Return the [X, Y] coordinate for the center point of the cell that contains the specified text.  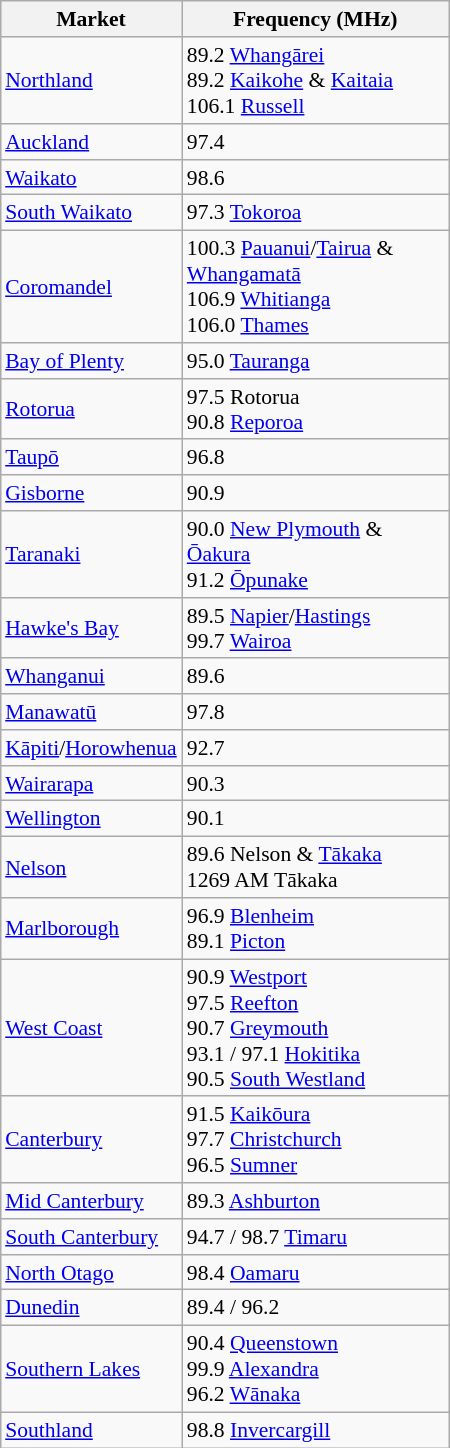
90.4 Queenstown 99.9 Alexandra 96.2 Wānaka [316, 1368]
Auckland [91, 142]
Waikato [91, 177]
Mid Canterbury [91, 1201]
Southland [91, 1430]
97.4 [316, 142]
Market [91, 19]
91.5 Kaikōura 97.7 Christchurch 96.5 Sumner [316, 1140]
97.8 [316, 712]
Gisborne [91, 493]
89.3 Ashburton [316, 1201]
Whanganui [91, 676]
90.1 [316, 819]
97.5 Rotorua 90.8 Reporoa [316, 408]
Kāpiti/Horowhenua [91, 748]
92.7 [316, 748]
Wellington [91, 819]
Coromandel [91, 286]
89.6 Nelson & Tākaka 1269 AM Tākaka [316, 866]
North Otago [91, 1272]
89.2 Whangārei 89.2 Kaikohe & Kaitaia 106.1 Russell [316, 80]
100.3 Pauanui/Tairua & Whangamatā 106.9 Whitianga 106.0 Thames [316, 286]
South Waikato [91, 213]
Northland [91, 80]
West Coast [91, 1028]
98.4 Oamaru [316, 1272]
Nelson [91, 866]
South Canterbury [91, 1237]
89.5 Napier/Hastings 99.7 Wairoa [316, 628]
Hawke's Bay [91, 628]
98.6 [316, 177]
89.4 / 96.2 [316, 1308]
96.9 Blenheim 89.1 Picton [316, 928]
96.8 [316, 457]
94.7 / 98.7 Timaru [316, 1237]
90.9 Westport 97.5 Reefton 90.7 Greymouth 93.1 / 97.1 Hokitika 90.5 South Westland [316, 1028]
Marlborough [91, 928]
89.6 [316, 676]
Rotorua [91, 408]
90.3 [316, 783]
90.0 New Plymouth & Ōakura 91.2 Ōpunake [316, 554]
Taupō [91, 457]
Taranaki [91, 554]
98.8 Invercargill [316, 1430]
97.3 Tokoroa [316, 213]
95.0 Tauranga [316, 361]
Frequency (MHz) [316, 19]
Wairarapa [91, 783]
Southern Lakes [91, 1368]
Canterbury [91, 1140]
Manawatū [91, 712]
Dunedin [91, 1308]
Bay of Plenty [91, 361]
90.9 [316, 493]
